For the text-containing cell, return its midpoint in [x, y] coordinate format. 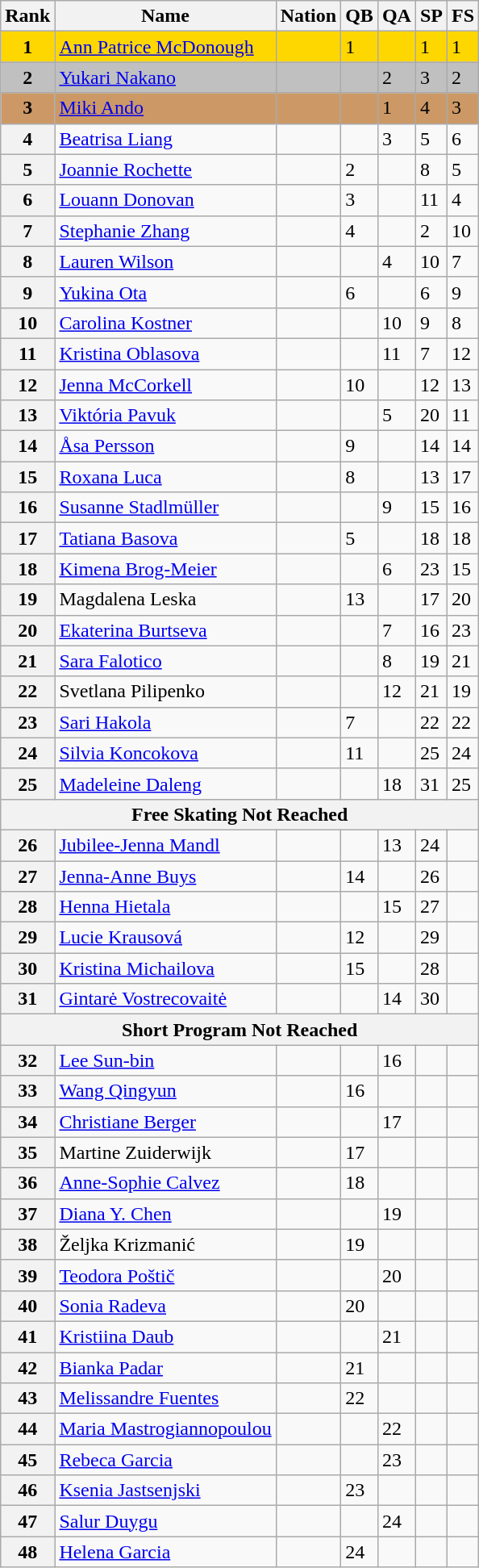
33 [27, 1091]
Louann Donovan [165, 200]
Željka Krizmanić [165, 1244]
Madeleine Daleng [165, 784]
Kristiina Daub [165, 1336]
Short Program Not Reached [240, 1030]
Lauren Wilson [165, 261]
Roxana Luca [165, 477]
Miki Ando [165, 108]
Tatiana Basova [165, 538]
Gintarė Vostrecovaitė [165, 999]
46 [27, 1491]
Ekaterina Burtseva [165, 630]
44 [27, 1429]
Salur Duygu [165, 1521]
38 [27, 1244]
Svetlana Pilipenko [165, 692]
35 [27, 1152]
Beatrisa Liang [165, 139]
32 [27, 1060]
Wang Qingyun [165, 1091]
Sonia Radeva [165, 1306]
Magdalena Leska [165, 600]
Joannie Rochette [165, 169]
Jenna McCorkell [165, 385]
Sari Hakola [165, 722]
Susanne Stadlmüller [165, 508]
Sara Falotico [165, 661]
41 [27, 1336]
Anne-Sophie Calvez [165, 1183]
Rebeca Garcia [165, 1460]
Free Skating Not Reached [240, 814]
48 [27, 1552]
Viktória Pavuk [165, 416]
Name [165, 16]
Christiane Berger [165, 1122]
Lee Sun-bin [165, 1060]
40 [27, 1306]
Stephanie Zhang [165, 231]
Maria Mastrogiannopoulou [165, 1429]
34 [27, 1122]
Melissandre Fuentes [165, 1399]
Ksenia Jastsenjski [165, 1491]
36 [27, 1183]
SP [431, 16]
Diana Y. Chen [165, 1214]
45 [27, 1460]
43 [27, 1399]
FS [463, 16]
QA [397, 16]
Martine Zuiderwijk [165, 1152]
42 [27, 1368]
Jubilee-Jenna Mandl [165, 845]
Silvia Koncokova [165, 753]
Bianka Padar [165, 1368]
39 [27, 1275]
47 [27, 1521]
Kimena Brog-Meier [165, 569]
Yukina Ota [165, 292]
Teodora Poštič [165, 1275]
QB [360, 16]
Jenna-Anne Buys [165, 876]
37 [27, 1214]
Carolina Kostner [165, 323]
Nation [308, 16]
Ann Patrice McDonough [165, 47]
Helena Garcia [165, 1552]
Kristina Michailova [165, 968]
Henna Hietala [165, 907]
Rank [27, 16]
Yukari Nakano [165, 77]
Kristina Oblasova [165, 353]
Åsa Persson [165, 446]
Lucie Krausová [165, 938]
